Detect which cell encompasses the target text, then output its [X, Y] center coordinate. 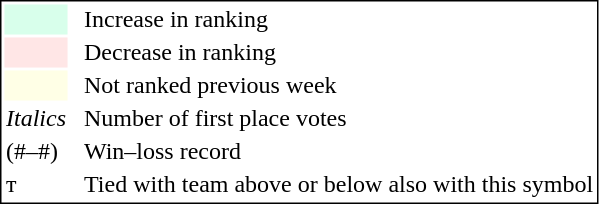
Number of first place votes [338, 119]
Increase in ranking [338, 19]
Win–loss record [338, 151]
Tied with team above or below also with this symbol [338, 185]
т [36, 185]
(#–#) [36, 151]
Not ranked previous week [338, 85]
Italics [36, 119]
Decrease in ranking [338, 53]
